Detect which cell encompasses the target text, then output its [x, y] center coordinate. 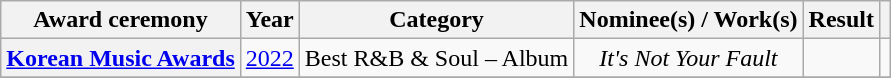
Nominee(s) / Work(s) [688, 20]
Korean Music Awards [121, 58]
Category [436, 20]
Result [841, 20]
Award ceremony [121, 20]
Best R&B & Soul – Album [436, 58]
It's Not Your Fault [688, 58]
Year [270, 20]
2022 [270, 58]
